Locate the cell with the specified text and output its (X, Y) center coordinate. 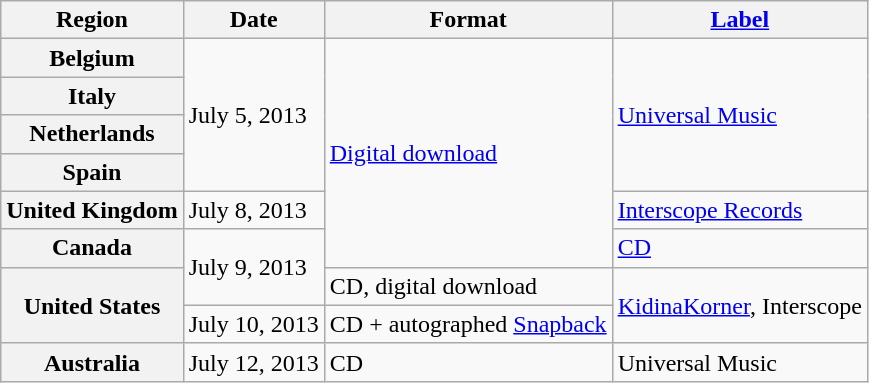
United Kingdom (92, 210)
Region (92, 20)
United States (92, 305)
Format (468, 20)
July 8, 2013 (254, 210)
Canada (92, 248)
July 5, 2013 (254, 115)
Italy (92, 96)
Belgium (92, 58)
Digital download (468, 153)
Date (254, 20)
KidinaKorner, Interscope (740, 305)
Spain (92, 172)
Label (740, 20)
CD, digital download (468, 286)
July 10, 2013 (254, 324)
July 9, 2013 (254, 267)
CD + autographed Snapback (468, 324)
July 12, 2013 (254, 362)
Australia (92, 362)
Interscope Records (740, 210)
Netherlands (92, 134)
